Pinpoint the cell where the given text exists, returning its (X, Y) midpoint coordinate. 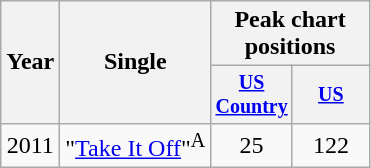
Single (136, 62)
"Take It Off"A (136, 146)
2011 (30, 146)
US (330, 94)
Peak chartpositions (290, 34)
25 (252, 146)
Year (30, 62)
US Country (252, 94)
122 (330, 146)
